Determine the [X, Y] coordinate at the center of the cell enclosing the given text.  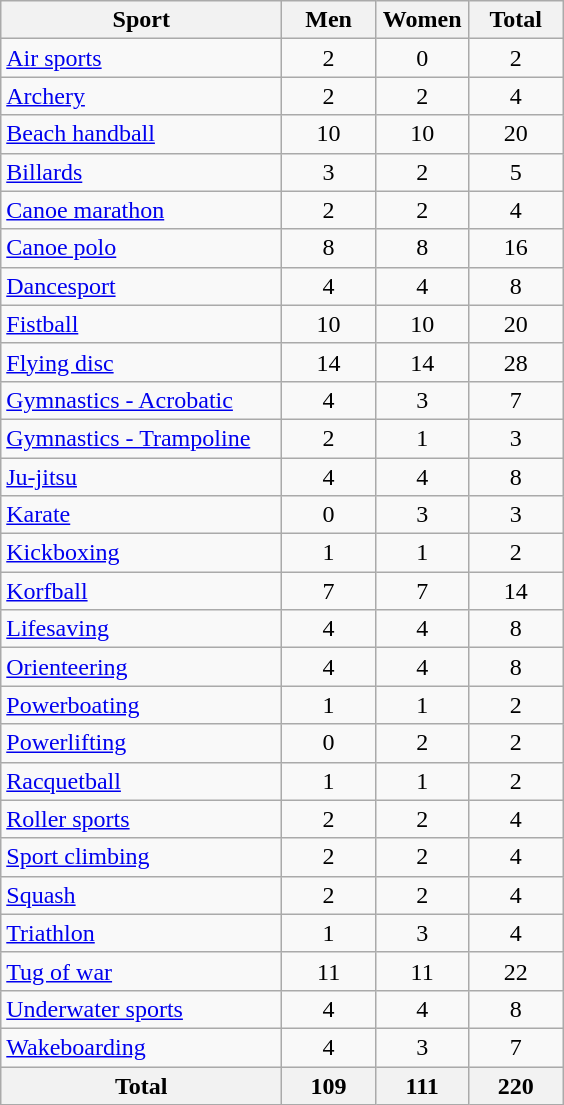
Sport [142, 20]
Women [422, 20]
109 [329, 1085]
Fistball [142, 324]
Gymnastics - Acrobatic [142, 400]
Flying disc [142, 362]
Powerboating [142, 705]
Wakeboarding [142, 1047]
Ju-jitsu [142, 477]
Canoe polo [142, 248]
Roller sports [142, 819]
Dancesport [142, 286]
Powerlifting [142, 743]
Air sports [142, 58]
Sport climbing [142, 857]
Korfball [142, 591]
Kickboxing [142, 553]
Tug of war [142, 971]
Beach handball [142, 134]
5 [516, 172]
Lifesaving [142, 629]
Underwater sports [142, 1009]
Squash [142, 895]
220 [516, 1085]
28 [516, 362]
Canoe marathon [142, 210]
Billards [142, 172]
22 [516, 971]
Gymnastics - Trampoline [142, 438]
Triathlon [142, 933]
Karate [142, 515]
16 [516, 248]
Racquetball [142, 781]
Men [329, 20]
Archery [142, 96]
Orienteering [142, 667]
111 [422, 1085]
